Return the (x, y) coordinate for the center point of the cell that contains the specified text.  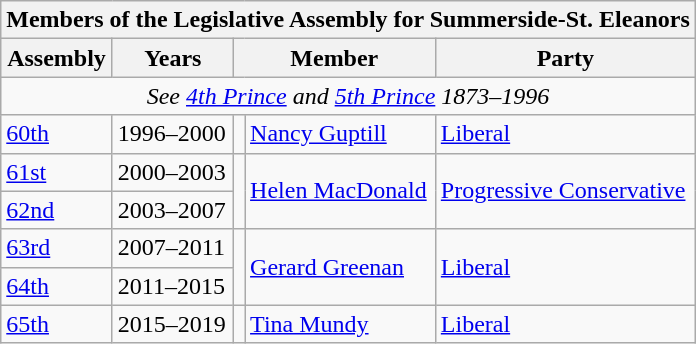
2000–2003 (172, 172)
Progressive Conservative (565, 191)
Party (565, 58)
63rd (57, 248)
2011–2015 (172, 286)
Tina Mundy (340, 324)
60th (57, 134)
See 4th Prince and 5th Prince 1873–1996 (348, 96)
Helen MacDonald (340, 191)
Gerard Greenan (340, 267)
Years (172, 58)
Assembly (57, 58)
Members of the Legislative Assembly for Summerside-St. Eleanors (348, 20)
2015–2019 (172, 324)
61st (57, 172)
64th (57, 286)
2003–2007 (172, 210)
Member (334, 58)
Nancy Guptill (340, 134)
1996–2000 (172, 134)
2007–2011 (172, 248)
65th (57, 324)
62nd (57, 210)
